Extract the (X, Y) coordinate from the center of the cell holding the provided text.  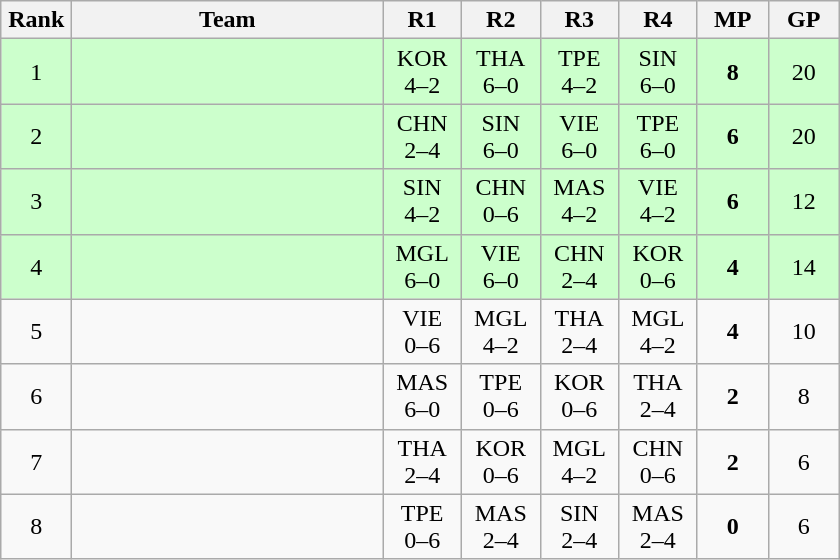
MAS4–2 (580, 202)
KOR4–2 (422, 72)
THA6–0 (500, 72)
1 (36, 72)
R2 (500, 20)
R4 (658, 20)
MGL6–0 (422, 266)
SIN2–4 (580, 526)
MAS6–0 (422, 396)
MP (732, 20)
7 (36, 462)
VIE4–2 (658, 202)
VIE0–6 (422, 332)
R1 (422, 20)
R3 (580, 20)
14 (804, 266)
12 (804, 202)
5 (36, 332)
GP (804, 20)
10 (804, 332)
TPE6–0 (658, 136)
3 (36, 202)
SIN4–2 (422, 202)
TPE4–2 (580, 72)
Team (228, 20)
Rank (36, 20)
0 (732, 526)
